Output the [X, Y] coordinate of the center of the cell containing the given text.  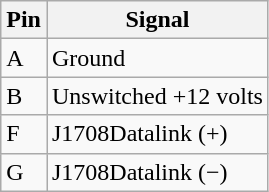
J1708Datalink (+) [157, 134]
Pin [24, 20]
J1708Datalink (−) [157, 172]
F [24, 134]
Signal [157, 20]
G [24, 172]
Ground [157, 58]
B [24, 96]
A [24, 58]
Unswitched +12 volts [157, 96]
